Search for the cell housing the specified text and yield its [X, Y] center coordinate. 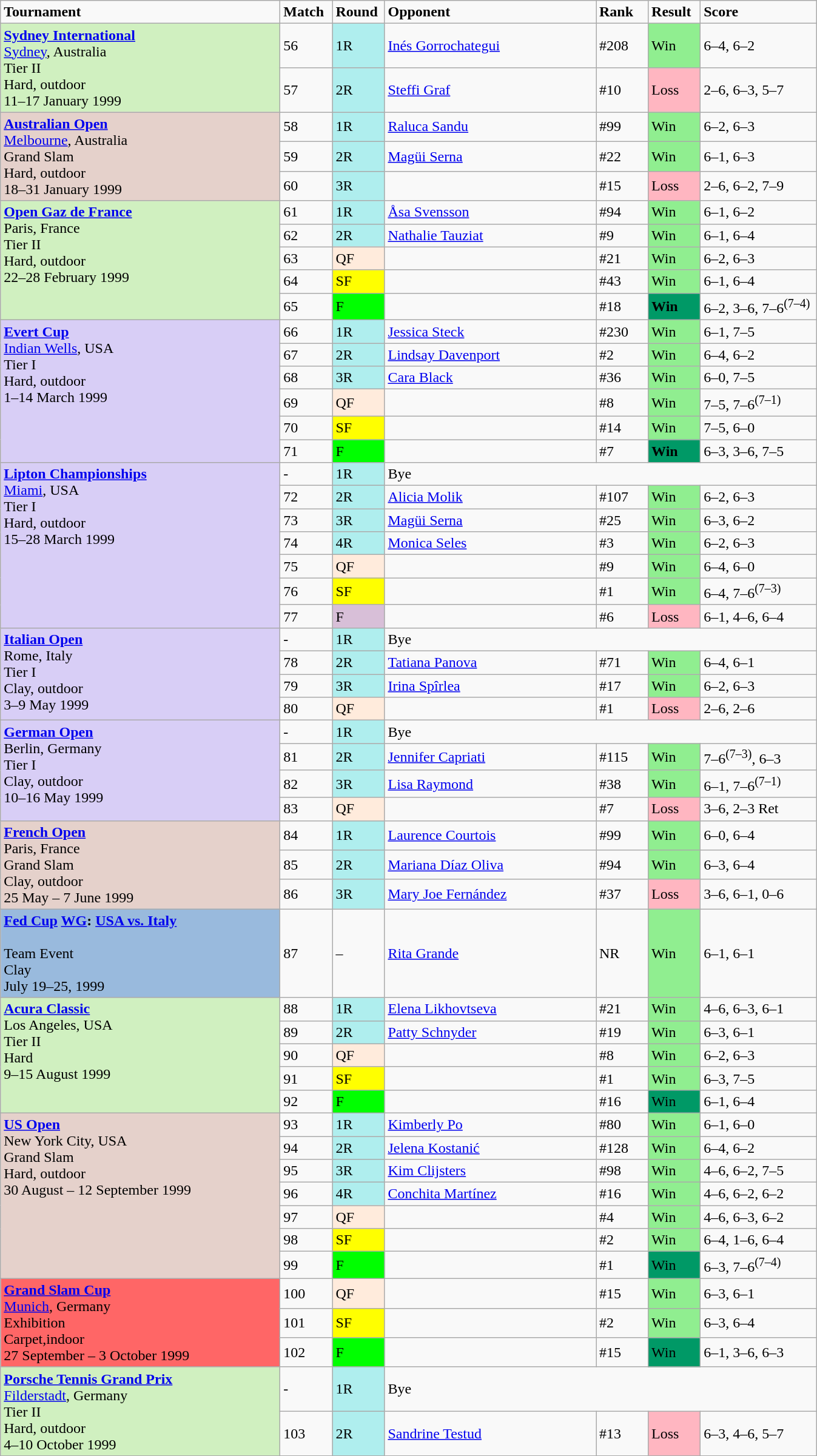
6–1, 7–5 [758, 332]
Elena Likhovtseva [490, 1009]
93 [306, 1124]
6–4, 7–6(7–3) [758, 592]
#13 [622, 1434]
Kimberly Po [490, 1124]
60 [306, 186]
94 [306, 1148]
78 [306, 663]
6–1, 6–1 [758, 953]
65 [306, 307]
6–3, 7–6(7–4) [758, 1265]
#107 [622, 497]
#80 [622, 1124]
98 [306, 1240]
Nathalie Tauziat [490, 235]
Italian Open Rome, ItalyTier IClay, outdoor3–9 May 1999 [141, 674]
Score [758, 12]
Australian Open Melbourne, AustraliaGrand SlamHard, outdoor18–31 January 1999 [141, 156]
#25 [622, 520]
88 [306, 1009]
87 [306, 953]
62 [306, 235]
Evert Cup Indian Wells, USATier IHard, outdoor1–14 March 1999 [141, 392]
4–6, 6–2, 6–2 [758, 1194]
#37 [622, 894]
Match [306, 12]
2–6, 6–2, 7–9 [758, 186]
74 [306, 543]
Sydney International Sydney, AustraliaTier IIHard, outdoor11–17 January 1999 [141, 68]
#22 [622, 156]
59 [306, 156]
Alicia Molik [490, 497]
90 [306, 1055]
Irina Spîrlea [490, 686]
#18 [622, 307]
#10 [622, 90]
Open Gaz de France Paris, FranceTier IIHard, outdoor22–28 February 1999 [141, 261]
#17 [622, 686]
80 [306, 709]
#19 [622, 1032]
6–3, 4–6, 5–7 [758, 1434]
6–4, 6–1 [758, 663]
83 [306, 809]
4–6, 6–3, 6–2 [758, 1217]
#14 [622, 428]
79 [306, 686]
Fed Cup WG: USA vs. Italy Team Event Clay July 19–25, 1999 [141, 953]
4–6, 6–3, 6–1 [758, 1009]
Sandrine Testud [490, 1434]
72 [306, 497]
81 [306, 757]
2–6, 6–3, 5–7 [758, 90]
3–6, 6–1, 0–6 [758, 894]
#6 [622, 616]
Mariana Díaz Oliva [490, 865]
#115 [622, 757]
#71 [622, 663]
Tournament [141, 12]
Rank [622, 12]
Cara Black [490, 378]
Åsa Svensson [490, 212]
6–0, 7–5 [758, 378]
#36 [622, 378]
#3 [622, 543]
Opponent [490, 12]
#98 [622, 1171]
6–3, 3–6, 7–5 [758, 451]
Inés Gorrochategui [490, 46]
US Open New York City, USAGrand SlamHard, outdoor30 August – 12 September 1999 [141, 1196]
63 [306, 258]
Tatiana Panova [490, 663]
92 [306, 1101]
3–6, 2–3 Ret [758, 809]
Lisa Raymond [490, 783]
Mary Joe Fernández [490, 894]
61 [306, 212]
77 [306, 616]
7–5, 6–0 [758, 428]
#43 [622, 281]
58 [306, 127]
56 [306, 46]
Conchita Martínez [490, 1194]
Steffi Graf [490, 90]
Patty Schnyder [490, 1032]
6–4, 6–0 [758, 566]
91 [306, 1078]
Acura Classic Los Angeles, USATier IIHard9–15 August 1999 [141, 1055]
Kim Clijsters [490, 1171]
6–3, 7–5 [758, 1078]
86 [306, 894]
6–1, 3–6, 6–3 [758, 1352]
71 [306, 451]
95 [306, 1171]
66 [306, 332]
4–6, 6–2, 7–5 [758, 1171]
85 [306, 865]
6–1, 4–6, 6–4 [758, 616]
2–6, 2–6 [758, 709]
100 [306, 1293]
Jennifer Capriati [490, 757]
Rita Grande [490, 953]
NR [622, 953]
#4 [622, 1217]
69 [306, 403]
#230 [622, 332]
Jelena Kostanić [490, 1148]
Porsche Tennis Grand Prix Filderstadt, GermanyTier IIHard, outdoor4–10 October 1999 [141, 1411]
#128 [622, 1148]
102 [306, 1352]
101 [306, 1323]
7–5, 7–6(7–1) [758, 403]
Laurence Courtois [490, 836]
57 [306, 90]
Result [674, 12]
– [358, 953]
Jessica Steck [490, 332]
96 [306, 1194]
6–3, 6–2 [758, 520]
99 [306, 1265]
French Open Paris, FranceGrand SlamClay, outdoor25 May – 7 June 1999 [141, 865]
6–1, 7–6(7–1) [758, 783]
#38 [622, 783]
Lipton Championships Miami, USATier IHard, outdoor15–28 March 1999 [141, 546]
89 [306, 1032]
103 [306, 1434]
70 [306, 428]
Grand Slam Cup Munich, GermanyExhibitionCarpet,indoor27 September – 3 October 1999 [141, 1323]
6–0, 6–4 [758, 836]
Monica Seles [490, 543]
German Open Berlin, GermanyTier IClay, outdoor10–16 May 1999 [141, 770]
97 [306, 1217]
6–1, 6–2 [758, 212]
82 [306, 783]
7–6(7–3), 6–3 [758, 757]
6–2, 3–6, 7–6(7–4) [758, 307]
68 [306, 378]
Round [358, 12]
76 [306, 592]
67 [306, 355]
Lindsay Davenport [490, 355]
Raluca Sandu [490, 127]
64 [306, 281]
#208 [622, 46]
6–1, 6–3 [758, 156]
6–1, 6–0 [758, 1124]
73 [306, 520]
84 [306, 836]
6–4, 1–6, 6–4 [758, 1240]
75 [306, 566]
